Determine the (x, y) coordinate at the center of the cell enclosing the given text.  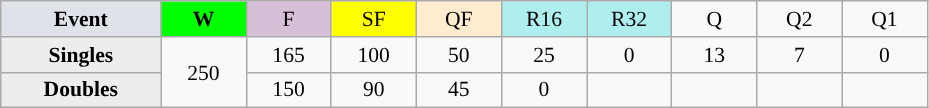
165 (288, 55)
Singles (81, 55)
Q (714, 19)
R32 (628, 19)
45 (458, 90)
13 (714, 55)
QF (458, 19)
SF (374, 19)
Doubles (81, 90)
25 (544, 55)
150 (288, 90)
90 (374, 90)
100 (374, 55)
Q1 (884, 19)
Event (81, 19)
50 (458, 55)
7 (800, 55)
F (288, 19)
250 (204, 72)
R16 (544, 19)
W (204, 19)
Q2 (800, 19)
